Return (X, Y) of the center of cell containing provided text 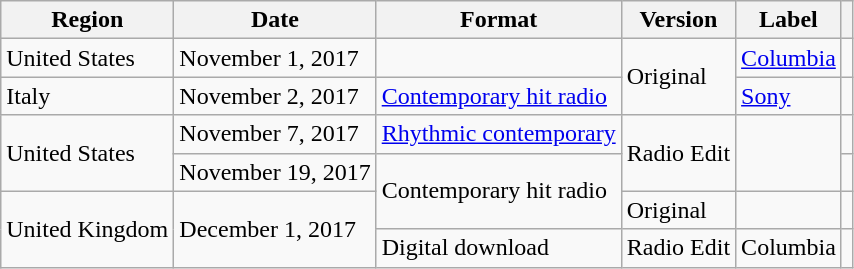
December 1, 2017 (275, 229)
Rhythmic contemporary (498, 134)
Label (789, 20)
Version (678, 20)
Italy (88, 96)
Date (275, 20)
Region (88, 20)
Format (498, 20)
United Kingdom (88, 229)
November 2, 2017 (275, 96)
Sony (789, 96)
November 1, 2017 (275, 58)
November 19, 2017 (275, 172)
November 7, 2017 (275, 134)
Digital download (498, 248)
